Search for the cell housing the specified text and yield its (x, y) center coordinate. 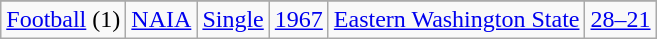
28–21 (620, 20)
1967 (298, 20)
Football (1) (64, 20)
Single (233, 20)
Eastern Washington State (456, 20)
NAIA (162, 20)
